Provide the (x, y) coordinate of the cell's center where the given text is located.  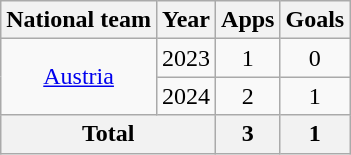
Austria (79, 77)
2 (248, 96)
2023 (186, 58)
Goals (315, 20)
National team (79, 20)
Year (186, 20)
3 (248, 134)
Total (108, 134)
2024 (186, 96)
Apps (248, 20)
0 (315, 58)
